Provide the [X, Y] coordinate of the cell's center where the given text is located.  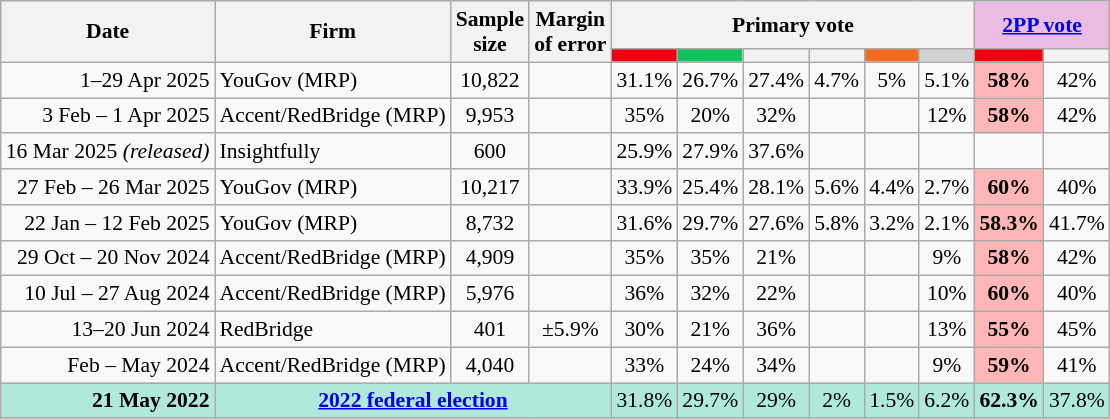
5,976 [490, 294]
Samplesize [490, 32]
22% [776, 294]
10,822 [490, 80]
31.8% [644, 401]
29 Oct – 20 Nov 2024 [108, 258]
6.2% [946, 401]
10 Jul – 27 Aug 2024 [108, 294]
37.8% [1077, 401]
13–20 Jun 2024 [108, 330]
RedBridge [333, 330]
Primary vote [792, 25]
5% [892, 80]
29% [776, 401]
45% [1077, 330]
2.7% [946, 187]
5.6% [836, 187]
±5.9% [570, 330]
5.8% [836, 223]
21 May 2022 [108, 401]
28.1% [776, 187]
4.4% [892, 187]
5.1% [946, 80]
41% [1077, 365]
2022 federal election [414, 401]
4,040 [490, 365]
27.4% [776, 80]
55% [1008, 330]
59% [1008, 365]
600 [490, 152]
16 Mar 2025 (released) [108, 152]
8,732 [490, 223]
30% [644, 330]
33% [644, 365]
Date [108, 32]
3 Feb – 1 Apr 2025 [108, 116]
Feb – May 2024 [108, 365]
27 Feb – 26 Mar 2025 [108, 187]
27.9% [710, 152]
Marginof error [570, 32]
33.9% [644, 187]
24% [710, 365]
20% [710, 116]
10,217 [490, 187]
Insightfully [333, 152]
13% [946, 330]
62.3% [1008, 401]
4,909 [490, 258]
41.7% [1077, 223]
10% [946, 294]
34% [776, 365]
1.5% [892, 401]
3.2% [892, 223]
26.7% [710, 80]
31.1% [644, 80]
401 [490, 330]
1–29 Apr 2025 [108, 80]
25.9% [644, 152]
37.6% [776, 152]
27.6% [776, 223]
22 Jan – 12 Feb 2025 [108, 223]
2PP vote [1042, 25]
2.1% [946, 223]
12% [946, 116]
25.4% [710, 187]
Firm [333, 32]
9,953 [490, 116]
31.6% [644, 223]
2% [836, 401]
58.3% [1008, 223]
4.7% [836, 80]
